From the cell containing the given text, extract its center point as (x, y) coordinate. 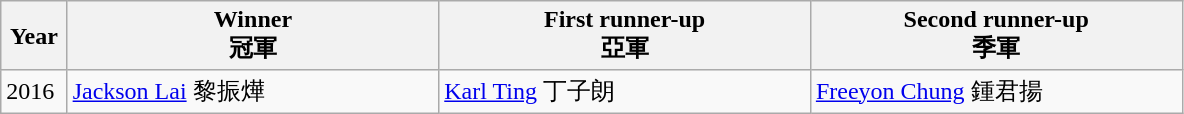
First runner-up 亞軍 (625, 36)
Winner 冠軍 (253, 36)
Freeyon Chung 鍾君揚 (996, 92)
Jackson Lai 黎振燁 (253, 92)
Second runner-up 季軍 (996, 36)
2016 (34, 92)
Karl Ting 丁子朗 (625, 92)
Year (34, 36)
